Scan for the cell matching the given text and deliver its [x, y] coordinate at center. 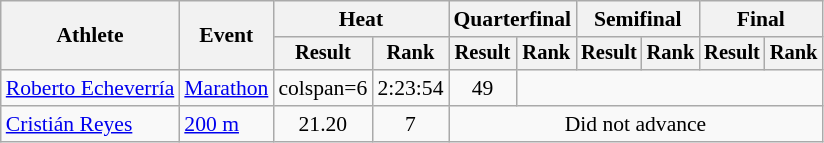
21.20 [322, 124]
Quarterfinal [512, 19]
Did not advance [635, 124]
Heat [360, 19]
2:23:54 [410, 88]
200 m [226, 124]
Cristián Reyes [90, 124]
Roberto Echeverría [90, 88]
Semifinal [638, 19]
49 [482, 88]
Event [226, 36]
7 [410, 124]
Athlete [90, 36]
colspan=6 [322, 88]
Marathon [226, 88]
Final [760, 19]
